For the text-containing cell, return its midpoint in (x, y) coordinate format. 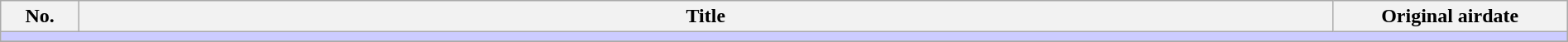
Original airdate (1450, 16)
No. (40, 16)
Title (705, 16)
